Extract the (x, y) coordinate from the center of the cell holding the provided text.  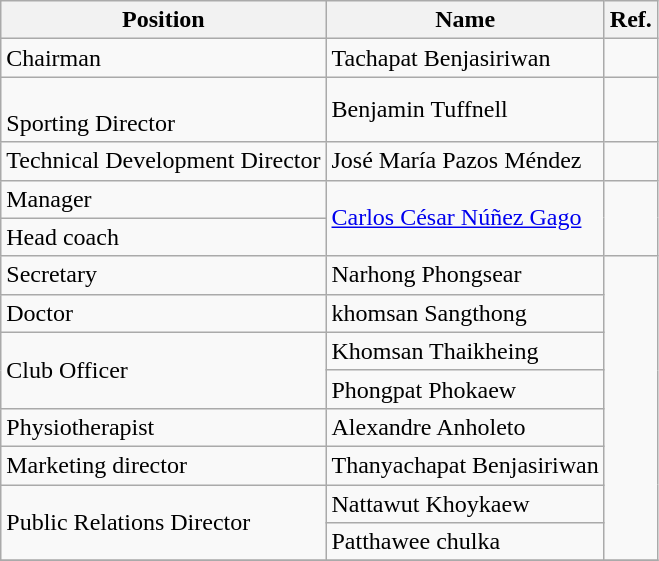
Ref. (630, 20)
khomsan Sangthong (465, 313)
Head coach (164, 237)
Chairman (164, 58)
Narhong Phongsear (465, 275)
Doctor (164, 313)
Position (164, 20)
Thanyachapat Benjasiriwan (465, 465)
Name (465, 20)
Sporting Director (164, 110)
Physiotherapist (164, 427)
Tachapat Benjasiriwan (465, 58)
Patthawee chulka (465, 542)
Benjamin Tuffnell (465, 110)
Nattawut Khoykaew (465, 503)
Marketing director (164, 465)
Alexandre Anholeto (465, 427)
Public Relations Director (164, 522)
Club Officer (164, 370)
Manager (164, 199)
Phongpat Phokaew (465, 389)
Khomsan Thaikheing (465, 351)
José María Pazos Méndez (465, 161)
Carlos César Núñez Gago (465, 218)
Technical Development Director (164, 161)
Secretary (164, 275)
